From the cell containing the given text, extract its center point as [x, y] coordinate. 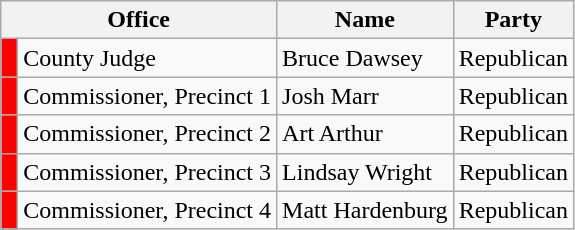
Commissioner, Precinct 3 [148, 172]
Office [139, 20]
Commissioner, Precinct 4 [148, 210]
County Judge [148, 58]
Lindsay Wright [366, 172]
Bruce Dawsey [366, 58]
Commissioner, Precinct 2 [148, 134]
Party [513, 20]
Matt Hardenburg [366, 210]
Josh Marr [366, 96]
Art Arthur [366, 134]
Name [366, 20]
Commissioner, Precinct 1 [148, 96]
